Determine the (X, Y) coordinate at the center of the cell enclosing the given text.  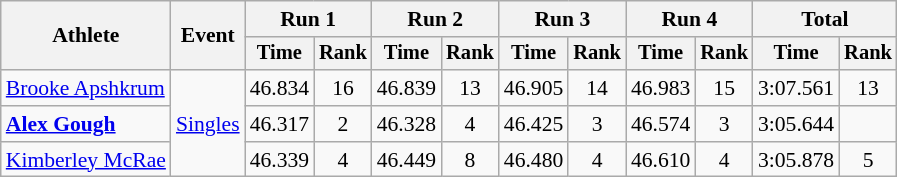
Run 1 (308, 19)
3:05.644 (796, 124)
Brooke Apshkrum (86, 88)
Event (208, 36)
16 (343, 88)
Run 2 (436, 19)
46.839 (406, 88)
Run 3 (562, 19)
46.425 (534, 124)
46.328 (406, 124)
Run 4 (690, 19)
46.905 (534, 88)
2 (343, 124)
46.983 (660, 88)
15 (724, 88)
4 (470, 124)
46.834 (280, 88)
Singles (208, 124)
46.317 (280, 124)
14 (597, 88)
Total (825, 19)
Alex Gough (86, 124)
Athlete (86, 36)
46.574 (660, 124)
3:07.561 (796, 88)
